Detect which cell encompasses the target text, then output its [x, y] center coordinate. 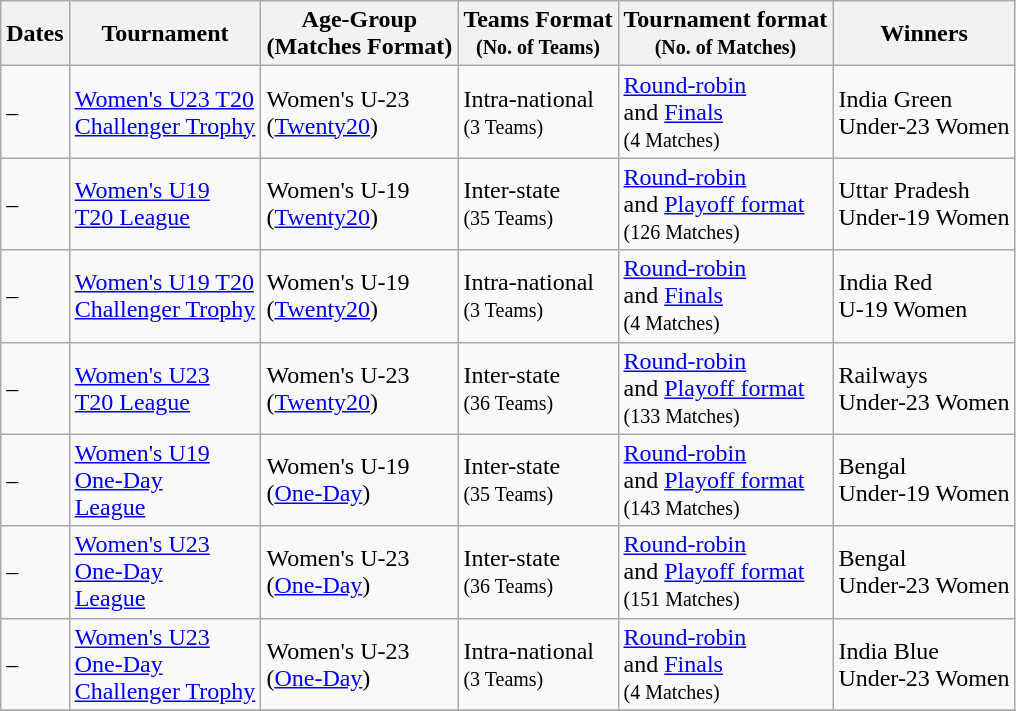
Women's U23 One-Day Challenger Trophy [165, 664]
Women's U19 One-Day League [165, 480]
Women's U23 T20 League [165, 388]
Dates [35, 34]
Women's U19 T20 League [165, 204]
Round-robin and Playoff format(151 Matches) [726, 572]
Round-robin and Playoff format(126 Matches) [726, 204]
Women's U23 One-Day League [165, 572]
India Blue Under-23 Women [924, 664]
Age-Group (Matches Format) [360, 34]
India Red U-19 Women [924, 296]
Women's U19 T20 Challenger Trophy [165, 296]
Teams Format (No. of Teams) [538, 34]
Women's U-19(One-Day) [360, 480]
Round-robin and Playoff format(133 Matches) [726, 388]
Winners [924, 34]
Uttar Pradesh Under-19 Women [924, 204]
Bengal Under-19 Women [924, 480]
Round-robin and Playoff format(143 Matches) [726, 480]
Railways Under-23 Women [924, 388]
India Green Under-23 Women [924, 112]
Tournament [165, 34]
Tournament format (No. of Matches) [726, 34]
Women's U23 T20 Challenger Trophy [165, 112]
Bengal Under-23 Women [924, 572]
